Pinpoint the cell where the given text exists, returning its [x, y] midpoint coordinate. 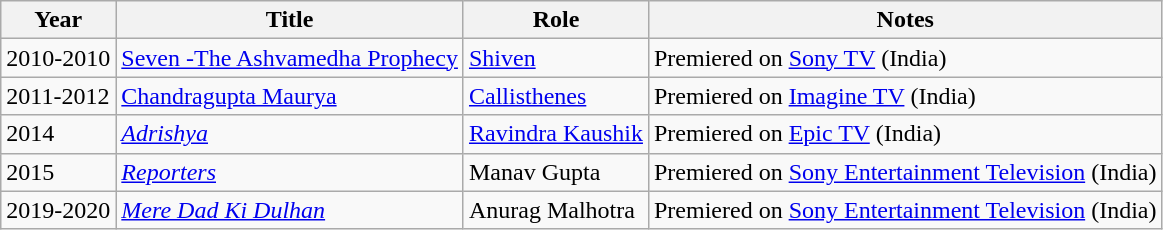
2015 [58, 172]
Notes [904, 20]
Ravindra Kaushik [556, 134]
Callisthenes [556, 96]
Year [58, 20]
Anurag Malhotra [556, 210]
Mere Dad Ki Dulhan [290, 210]
Manav Gupta [556, 172]
Shiven [556, 58]
Premiered on Imagine TV (India) [904, 96]
Seven -The Ashvamedha Prophecy [290, 58]
2014 [58, 134]
Premiered on Sony TV (India) [904, 58]
2019-2020 [58, 210]
Adrishya [290, 134]
2010-2010 [58, 58]
Chandragupta Maurya [290, 96]
2011-2012 [58, 96]
Premiered on Epic TV (India) [904, 134]
Title [290, 20]
Role [556, 20]
Reporters [290, 172]
